Pinpoint the cell where the given text exists, returning its (X, Y) midpoint coordinate. 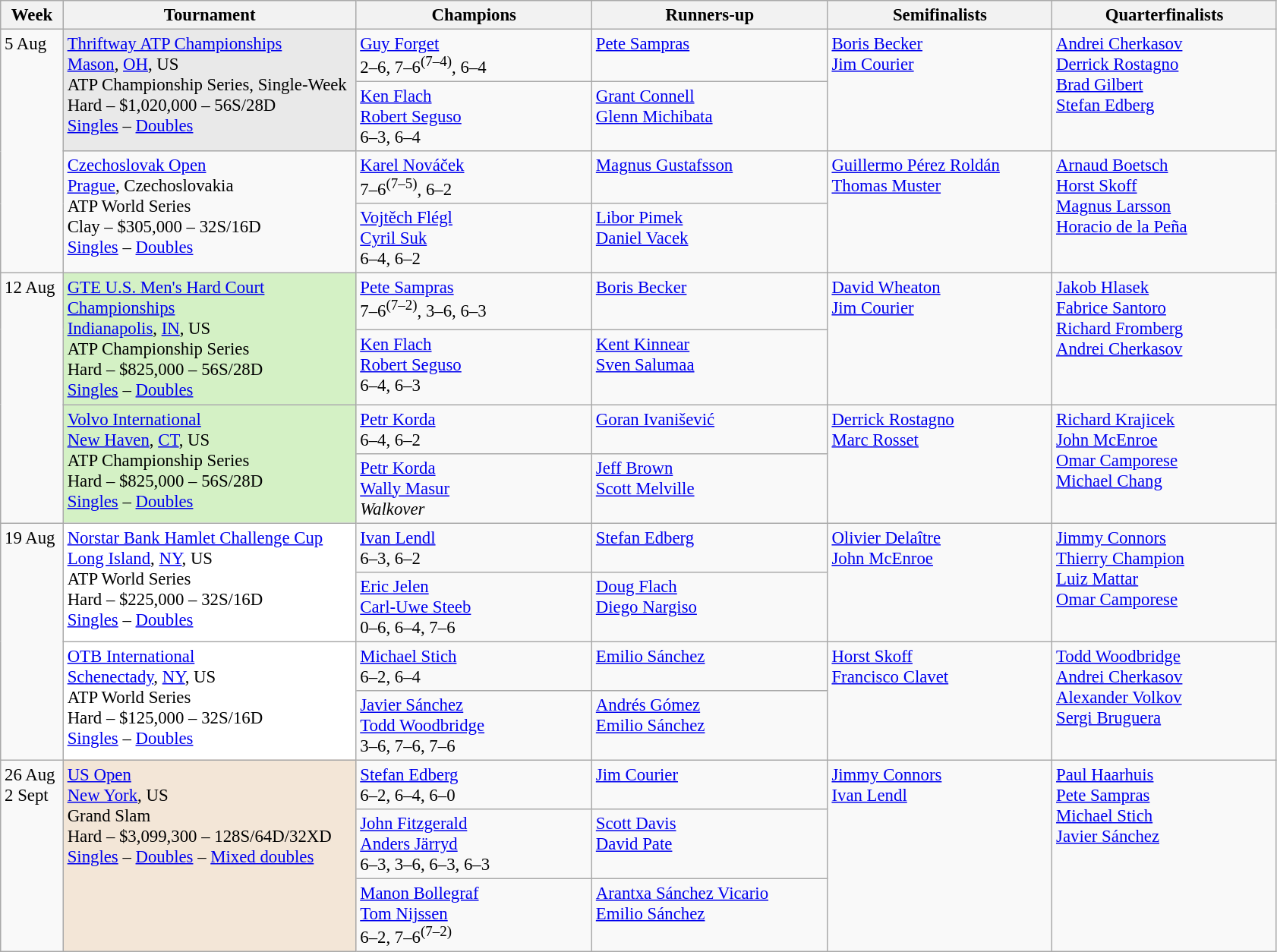
Thriftway ATP Championships Mason, OH, US ATP Championship Series, Single-Week Hard – $1,020,000 – 56S/28D Singles – Doubles (210, 91)
Libor Pimek Daniel Vacek (711, 238)
Norstar Bank Hamlet Challenge Cup Long Island, NY, US ATP World Series Hard – $225,000 – 32S/16D Singles – Doubles (210, 582)
Goran Ivanišević (711, 430)
Ken Flach Robert Seguso 6–4, 6–3 (474, 367)
Week (32, 15)
Horst Skoff Francisco Clavet (940, 701)
Arnaud Boetsch Horst Skoff Magnus Larsson Horacio de la Peña (1165, 213)
Grant Connell Glenn Michibata (711, 117)
Andrés Gómez Emilio Sánchez (711, 726)
Magnus Gustafsson (711, 178)
Tournament (210, 15)
Eric Jelen Carl-Uwe Steeb 0–6, 6–4, 7–6 (474, 607)
US Open New York, US Grand Slam Hard – $3,099,300 – 128S/64D/32XD Singles – Doubles – Mixed doubles (210, 856)
26 Aug 2 Sept (32, 856)
Quarterfinalists (1165, 15)
Paul Haarhuis Pete Sampras Michael Stich Javier Sánchez (1165, 856)
Jimmy Connors Thierry Champion Luiz Mattar Omar Camporese (1165, 582)
OTB International Schenectady, NY, US ATP World Series Hard – $125,000 – 32S/16D Singles – Doubles (210, 701)
David Wheaton Jim Courier (940, 339)
Ivan Lendl 6–3, 6–2 (474, 548)
Andrei Cherkasov Derrick Rostagno Brad Gilbert Stefan Edberg (1165, 91)
Manon Bollegraf Tom Nijssen 6–2, 7–6(7–2) (474, 915)
Guillermo Pérez Roldán Thomas Muster (940, 213)
Stefan Edberg 6–2, 6–4, 6–0 (474, 785)
Volvo International New Haven, CT, US ATP Championship Series Hard – $825,000 – 56S/28D Singles – Doubles (210, 464)
Richard Krajicek John McEnroe Omar Camporese Michael Chang (1165, 464)
Scott Davis David Pate (711, 844)
Olivier Delaître John McEnroe (940, 582)
Petr Korda 6–4, 6–2 (474, 430)
Karel Nováček 7–6(7–5), 6–2 (474, 178)
Runners-up (711, 15)
Jakob Hlasek Fabrice Santoro Richard Fromberg Andrei Cherkasov (1165, 339)
Czechoslovak Open Prague, Czechoslovakia ATP World Series Clay – $305,000 – 32S/16D Singles – Doubles (210, 213)
Vojtěch Flégl Cyril Suk 6–4, 6–2 (474, 238)
Jimmy Connors Ivan Lendl (940, 856)
Semifinalists (940, 15)
Boris Becker (711, 301)
Emilio Sánchez (711, 667)
Todd Woodbridge Andrei Cherkasov Alexander Volkov Sergi Bruguera (1165, 701)
Jeff Brown Scott Melville (711, 488)
5 Aug (32, 152)
John Fitzgerald Anders Järryd 6–3, 3–6, 6–3, 6–3 (474, 844)
Ken Flach Robert Seguso 6–3, 6–4 (474, 117)
Champions (474, 15)
12 Aug (32, 398)
Derrick Rostagno Marc Rosset (940, 464)
Petr Korda Wally Masur Walkover (474, 488)
Javier Sánchez Todd Woodbridge 3–6, 7–6, 7–6 (474, 726)
19 Aug (32, 641)
Arantxa Sánchez Vicario Emilio Sánchez (711, 915)
Doug Flach Diego Nargiso (711, 607)
Pete Sampras 7–6(7–2), 3–6, 6–3 (474, 301)
Guy Forget 2–6, 7–6(7–4), 6–4 (474, 56)
GTE U.S. Men's Hard Court Championships Indianapolis, IN, US ATP Championship Series Hard – $825,000 – 56S/28D Singles – Doubles (210, 339)
Pete Sampras (711, 56)
Kent Kinnear Sven Salumaa (711, 367)
Michael Stich 6–2, 6–4 (474, 667)
Jim Courier (711, 785)
Stefan Edberg (711, 548)
Boris Becker Jim Courier (940, 91)
